Provide the [X, Y] coordinate of the cell's center where the given text is located.  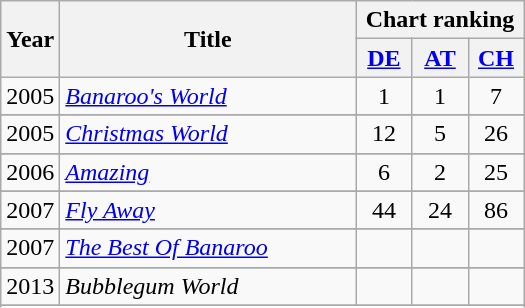
Christmas World [208, 134]
5 [440, 134]
25 [496, 172]
The Best Of Banaroo [208, 248]
Bubblegum World [208, 286]
Amazing [208, 172]
7 [496, 96]
Year [30, 39]
12 [384, 134]
2006 [30, 172]
86 [496, 210]
2 [440, 172]
DE [384, 58]
Chart ranking [440, 20]
26 [496, 134]
Banaroo's World [208, 96]
CH [496, 58]
Fly Away [208, 210]
Title [208, 39]
44 [384, 210]
24 [440, 210]
6 [384, 172]
AT [440, 58]
2013 [30, 286]
